Pinpoint the cell where the given text exists, returning its [x, y] midpoint coordinate. 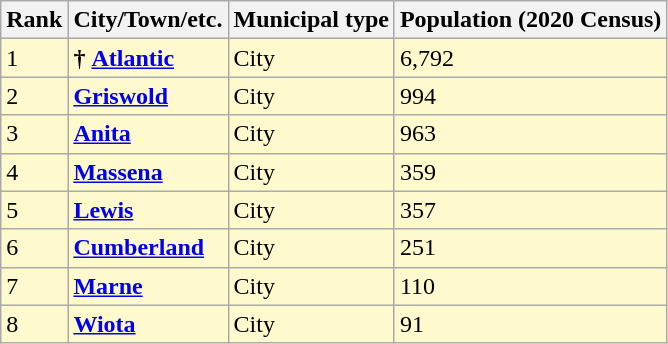
8 [34, 324]
6 [34, 248]
Municipal type [311, 20]
91 [530, 324]
Population (2020 Census) [530, 20]
4 [34, 172]
6,792 [530, 58]
963 [530, 134]
Anita [148, 134]
Marne [148, 286]
Massena [148, 172]
357 [530, 210]
359 [530, 172]
Rank [34, 20]
City/Town/etc. [148, 20]
Cumberland [148, 248]
Wiota [148, 324]
Lewis [148, 210]
251 [530, 248]
† Atlantic [148, 58]
994 [530, 96]
5 [34, 210]
110 [530, 286]
7 [34, 286]
1 [34, 58]
3 [34, 134]
Griswold [148, 96]
2 [34, 96]
